Pinpoint the cell where the given text exists, returning its (x, y) midpoint coordinate. 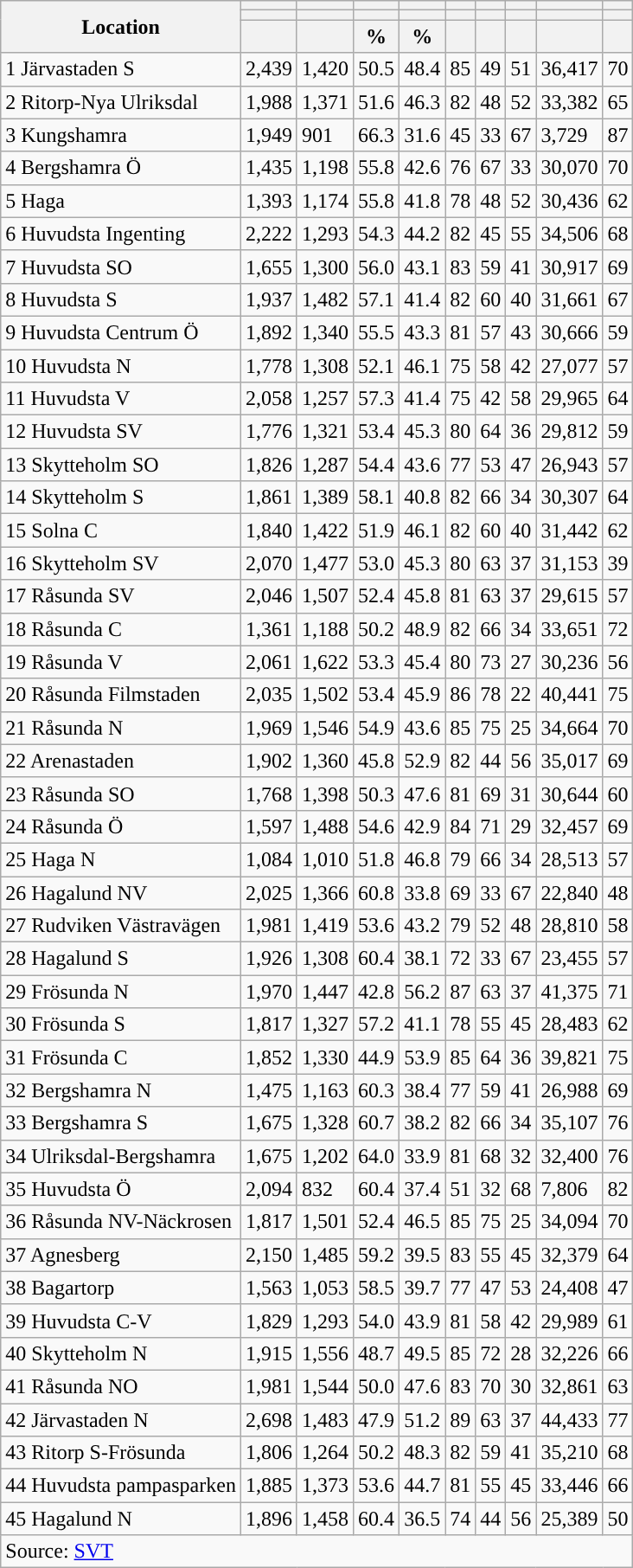
21 Råsunda N (121, 728)
18 Råsunda C (121, 629)
832 (325, 1189)
60.8 (377, 892)
5 Haga (121, 201)
40,441 (569, 695)
32,861 (569, 1386)
7,806 (569, 1189)
8 Huvudsta S (121, 299)
1,300 (325, 267)
38.4 (422, 1090)
1,202 (325, 1156)
54.0 (377, 1321)
1,556 (325, 1353)
10 Huvudsta N (121, 366)
25 Haga N (121, 859)
1,501 (325, 1222)
1,544 (325, 1386)
64.0 (377, 1156)
34,506 (569, 234)
48.4 (422, 69)
1,485 (325, 1255)
49.5 (422, 1353)
32,226 (569, 1353)
1,327 (325, 1025)
89 (460, 1420)
1,447 (325, 992)
1,340 (325, 332)
2,698 (268, 1420)
74 (460, 1519)
1,896 (268, 1519)
1,768 (268, 794)
1,861 (268, 498)
28 (521, 1353)
33.9 (422, 1156)
33,382 (569, 102)
29,989 (569, 1321)
1,361 (268, 629)
17 Råsunda SV (121, 596)
2,222 (268, 234)
51.8 (377, 859)
48.3 (422, 1453)
12 Huvudsta SV (121, 432)
46.3 (422, 102)
28,513 (569, 859)
48.9 (422, 629)
20 Råsunda Filmstaden (121, 695)
38.1 (422, 959)
84 (460, 826)
2,025 (268, 892)
1,188 (325, 629)
1,360 (325, 761)
24 Råsunda Ö (121, 826)
50.5 (377, 69)
44.7 (422, 1486)
1,330 (325, 1057)
1,937 (268, 299)
29,965 (569, 399)
1,422 (325, 530)
2,439 (268, 69)
1,597 (268, 826)
27 Rudviken Västravägen (121, 926)
43 (521, 332)
39,821 (569, 1057)
1,507 (325, 596)
43.2 (422, 926)
1,393 (268, 201)
7 Huvudsta SO (121, 267)
4 Bergshamra Ö (121, 168)
1,563 (268, 1288)
1,655 (268, 267)
1,257 (325, 399)
50.3 (377, 794)
30 Frösunda S (121, 1025)
45.4 (422, 662)
14 Skytteholm S (121, 498)
2,061 (268, 662)
30,307 (569, 498)
41.8 (422, 201)
86 (460, 695)
33,446 (569, 1486)
28,810 (569, 926)
29 Frösunda N (121, 992)
54.9 (377, 728)
34,094 (569, 1222)
44 Huvudsta pampasparken (121, 1486)
1,264 (325, 1453)
32,379 (569, 1255)
36.5 (422, 1519)
39 (617, 563)
31,442 (569, 530)
1,988 (268, 102)
2,150 (268, 1255)
23 Råsunda SO (121, 794)
15 Solna C (121, 530)
27 (521, 662)
6 Huvudsta Ingenting (121, 234)
60.7 (377, 1123)
29,812 (569, 432)
34,664 (569, 728)
1,084 (268, 859)
32,400 (569, 1156)
35,107 (569, 1123)
55.5 (377, 332)
1,435 (268, 168)
38 Bagartorp (121, 1288)
2,094 (268, 1189)
1,852 (268, 1057)
1,419 (325, 926)
Location (121, 27)
1,328 (325, 1123)
41.1 (422, 1025)
49 (491, 69)
1,915 (268, 1353)
2,035 (268, 695)
1,287 (325, 465)
30 (521, 1386)
73 (491, 662)
33.8 (422, 892)
57.2 (377, 1025)
23,455 (569, 959)
36 Råsunda NV-Näckrosen (121, 1222)
35,210 (569, 1453)
1,053 (325, 1288)
43 Ritorp S-Frösunda (121, 1453)
50.0 (377, 1386)
1,840 (268, 530)
30,917 (569, 267)
40 Skytteholm N (121, 1353)
58.1 (377, 498)
1,776 (268, 432)
32,457 (569, 826)
57.3 (377, 399)
1,420 (325, 69)
42.6 (422, 168)
1,488 (325, 826)
37 Agnesberg (121, 1255)
41,375 (569, 992)
1,010 (325, 859)
1,622 (325, 662)
Source: SVT (316, 1552)
1,174 (325, 201)
11 Huvudsta V (121, 399)
1,198 (325, 168)
1,477 (325, 563)
44.2 (422, 234)
45 Hagalund N (121, 1519)
1,826 (268, 465)
1,458 (325, 1519)
28,483 (569, 1025)
30,070 (569, 168)
56.2 (422, 992)
2,058 (268, 399)
26,988 (569, 1090)
1,546 (325, 728)
29,615 (569, 596)
1,483 (325, 1420)
1,389 (325, 498)
1,885 (268, 1486)
35,017 (569, 761)
1,902 (268, 761)
1,366 (325, 892)
46.8 (422, 859)
1,970 (268, 992)
46.5 (422, 1222)
36,417 (569, 69)
48.7 (377, 1353)
34 Ulriksdal-Bergshamra (121, 1156)
27,077 (569, 366)
61 (617, 1321)
901 (325, 135)
59.2 (377, 1255)
2 Ritorp-Nya Ulriksdal (121, 102)
42.9 (422, 826)
1,778 (268, 366)
1,926 (268, 959)
58.5 (377, 1288)
33 Bergshamra S (121, 1123)
53.3 (377, 662)
19 Råsunda V (121, 662)
26,943 (569, 465)
44.9 (377, 1057)
1,398 (325, 794)
30,644 (569, 794)
30,236 (569, 662)
56.0 (377, 267)
51.6 (377, 102)
13 Skytteholm SO (121, 465)
28 Hagalund S (121, 959)
1 Järvastaden S (121, 69)
39 Huvudsta C-V (121, 1321)
1,949 (268, 135)
30,436 (569, 201)
43.3 (422, 332)
45.9 (422, 695)
65 (617, 102)
50 (617, 1519)
1,163 (325, 1090)
54.4 (377, 465)
42 Järvastaden N (121, 1420)
39.7 (422, 1288)
1,502 (325, 695)
25,389 (569, 1519)
31,153 (569, 563)
44,433 (569, 1420)
43.9 (422, 1321)
51.9 (377, 530)
33,651 (569, 629)
47.9 (377, 1420)
54.3 (377, 234)
24,408 (569, 1288)
51.2 (422, 1420)
1,969 (268, 728)
3 Kungshamra (121, 135)
54.6 (377, 826)
29 (521, 826)
57.1 (377, 299)
1,475 (268, 1090)
1,829 (268, 1321)
31,661 (569, 299)
52.9 (422, 761)
22 Arenastaden (121, 761)
31.6 (422, 135)
42.8 (377, 992)
22,840 (569, 892)
39.5 (422, 1255)
40.8 (422, 498)
1,321 (325, 432)
1,371 (325, 102)
2,046 (268, 596)
16 Skytteholm SV (121, 563)
9 Huvudsta Centrum Ö (121, 332)
30,666 (569, 332)
53.9 (422, 1057)
31 (521, 794)
2,070 (268, 563)
31 Frösunda C (121, 1057)
26 Hagalund NV (121, 892)
22 (521, 695)
38.2 (422, 1123)
1,482 (325, 299)
41 Råsunda NO (121, 1386)
3,729 (569, 135)
37.4 (422, 1189)
32 Bergshamra N (121, 1090)
52.1 (377, 366)
66.3 (377, 135)
1,373 (325, 1486)
53.0 (377, 563)
35 Huvudsta Ö (121, 1189)
1,892 (268, 332)
60.3 (377, 1090)
1,806 (268, 1453)
43.1 (422, 267)
